Provide the (x, y) coordinate of the cell's center where the given text is located.  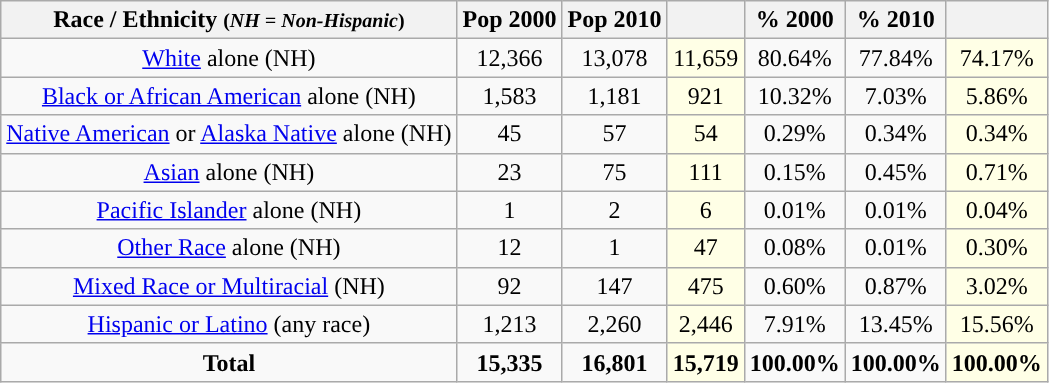
0.04% (996, 210)
45 (510, 134)
White alone (NH) (229, 58)
% 2000 (794, 20)
13,078 (614, 58)
5.86% (996, 96)
0.15% (794, 172)
0.45% (896, 172)
475 (706, 286)
0.29% (794, 134)
0.71% (996, 172)
Mixed Race or Multiracial (NH) (229, 286)
16,801 (614, 362)
74.17% (996, 58)
0.87% (896, 286)
0.08% (794, 248)
Pop 2010 (614, 20)
47 (706, 248)
Pacific Islander alone (NH) (229, 210)
Race / Ethnicity (NH = Non-Hispanic) (229, 20)
75 (614, 172)
Pop 2000 (510, 20)
Hispanic or Latino (any race) (229, 324)
12 (510, 248)
77.84% (896, 58)
10.32% (794, 96)
23 (510, 172)
111 (706, 172)
147 (614, 286)
1,181 (614, 96)
2,260 (614, 324)
54 (706, 134)
15,719 (706, 362)
0.30% (996, 248)
2,446 (706, 324)
Native American or Alaska Native alone (NH) (229, 134)
1,583 (510, 96)
13.45% (896, 324)
3.02% (996, 286)
15.56% (996, 324)
Total (229, 362)
11,659 (706, 58)
92 (510, 286)
1,213 (510, 324)
0.60% (794, 286)
12,366 (510, 58)
15,335 (510, 362)
57 (614, 134)
7.03% (896, 96)
6 (706, 210)
80.64% (794, 58)
7.91% (794, 324)
Other Race alone (NH) (229, 248)
Black or African American alone (NH) (229, 96)
921 (706, 96)
2 (614, 210)
% 2010 (896, 20)
Asian alone (NH) (229, 172)
